Extract the (x, y) coordinate from the center of the cell holding the provided text.  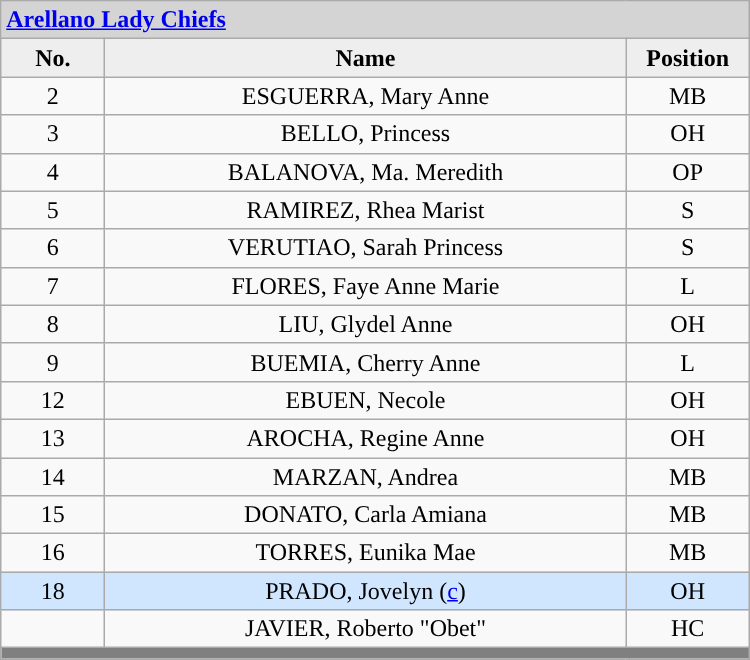
MARZAN, Andrea (366, 477)
EBUEN, Necole (366, 400)
9 (53, 362)
4 (53, 172)
13 (53, 438)
RAMIREZ, Rhea Marist (366, 210)
FLORES, Faye Anne Marie (366, 286)
7 (53, 286)
JAVIER, Roberto "Obet" (366, 629)
HC (688, 629)
18 (53, 591)
PRADO, Jovelyn (c) (366, 591)
DONATO, Carla Amiana (366, 515)
6 (53, 248)
Arellano Lady Chiefs (375, 20)
LIU, Glydel Anne (366, 324)
5 (53, 210)
14 (53, 477)
12 (53, 400)
Position (688, 58)
No. (53, 58)
OP (688, 172)
ESGUERRA, Mary Anne (366, 96)
BALANOVA, Ma. Meredith (366, 172)
8 (53, 324)
2 (53, 96)
TORRES, Eunika Mae (366, 553)
VERUTIAO, Sarah Princess (366, 248)
Name (366, 58)
BUEMIA, Cherry Anne (366, 362)
15 (53, 515)
16 (53, 553)
3 (53, 134)
AROCHA, Regine Anne (366, 438)
BELLO, Princess (366, 134)
